From the cell containing the given text, extract its center point as [X, Y] coordinate. 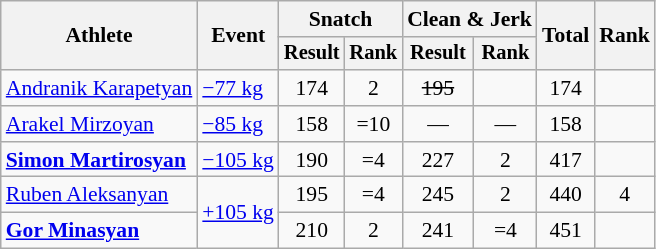
Arakel Mirzoyan [100, 124]
Simon Martirosyan [100, 160]
Gor Minasyan [100, 231]
440 [566, 195]
Event [238, 36]
210 [312, 231]
4 [624, 195]
+105 kg [238, 212]
−77 kg [238, 88]
Clean & Jerk [470, 19]
Andranik Karapetyan [100, 88]
Ruben Aleksanyan [100, 195]
Athlete [100, 36]
245 [438, 195]
Snatch [340, 19]
190 [312, 160]
−85 kg [238, 124]
−105 kg [238, 160]
417 [566, 160]
=10 [374, 124]
Total [566, 36]
227 [438, 160]
451 [566, 231]
241 [438, 231]
